Return (x, y) of the center of cell containing provided text 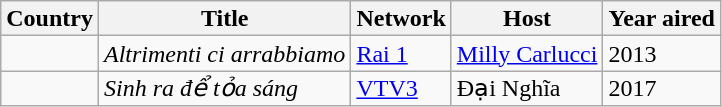
VTV3 (401, 88)
Network (401, 18)
Rai 1 (401, 54)
2017 (662, 88)
Đại Nghĩa (527, 88)
Altrimenti ci arrabbiamo (224, 54)
Host (527, 18)
2013 (662, 54)
Year aired (662, 18)
Title (224, 18)
Sinh ra để tỏa sáng (224, 88)
Country (50, 18)
Milly Carlucci (527, 54)
